Detect which cell encompasses the target text, then output its (X, Y) center coordinate. 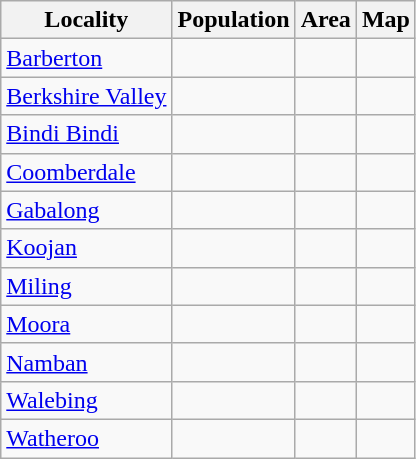
Walebing (86, 400)
Coomberdale (86, 172)
Miling (86, 286)
Moora (86, 324)
Koojan (86, 248)
Namban (86, 362)
Map (386, 20)
Locality (86, 20)
Bindi Bindi (86, 134)
Population (234, 20)
Watheroo (86, 438)
Berkshire Valley (86, 96)
Barberton (86, 58)
Area (326, 20)
Gabalong (86, 210)
